Extract the (X, Y) coordinate from the center of the cell holding the provided text.  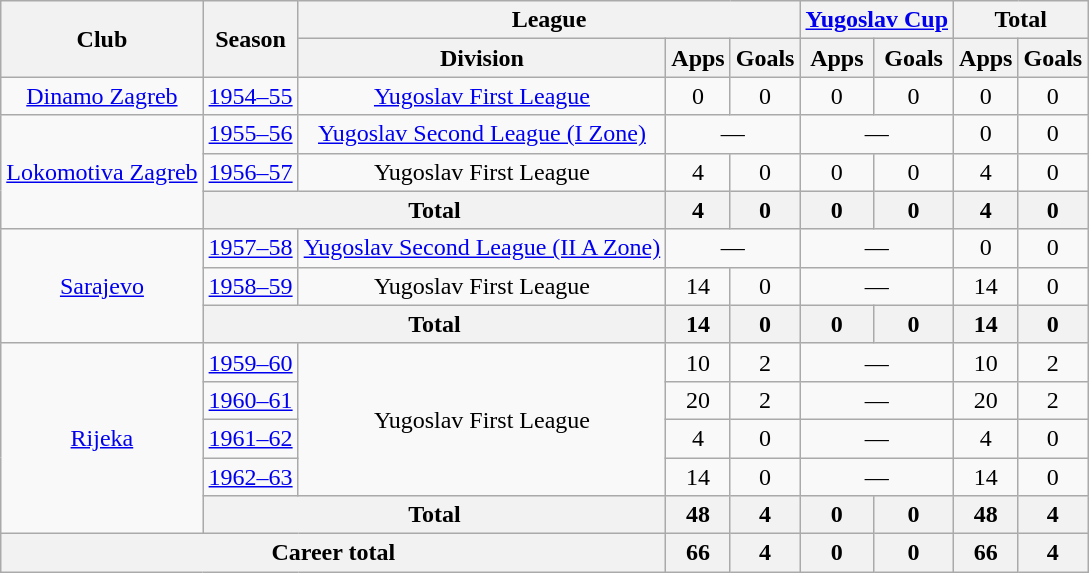
1962–63 (250, 477)
Club (102, 39)
1956–57 (250, 172)
Yugoslav Cup (877, 20)
League (549, 20)
1955–56 (250, 134)
1958–59 (250, 286)
Yugoslav Second League (I Zone) (482, 134)
Season (250, 39)
Career total (334, 553)
Sarajevo (102, 286)
1961–62 (250, 438)
Lokomotiva Zagreb (102, 172)
1954–55 (250, 96)
Dinamo Zagreb (102, 96)
1960–61 (250, 400)
Yugoslav Second League (II A Zone) (482, 248)
Division (482, 58)
1957–58 (250, 248)
Rijeka (102, 438)
1959–60 (250, 362)
